Extract the [X, Y] coordinate from the center of the cell holding the provided text.  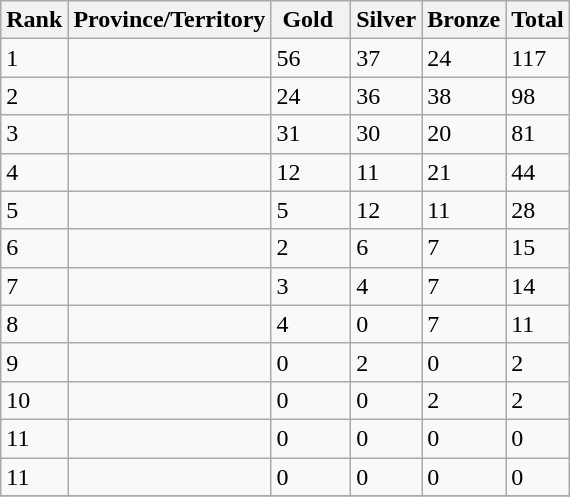
15 [538, 248]
30 [386, 134]
1 [34, 58]
8 [34, 324]
117 [538, 58]
44 [538, 172]
Gold [311, 20]
10 [34, 400]
38 [464, 96]
56 [311, 58]
28 [538, 210]
14 [538, 286]
98 [538, 96]
Total [538, 20]
31 [311, 134]
9 [34, 362]
Bronze [464, 20]
81 [538, 134]
Rank [34, 20]
Silver [386, 20]
21 [464, 172]
Province/Territory [170, 20]
37 [386, 58]
36 [386, 96]
20 [464, 134]
